For the text-containing cell, return its midpoint in (x, y) coordinate format. 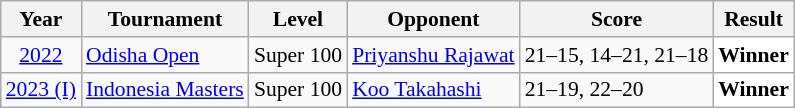
Odisha Open (165, 55)
21–19, 22–20 (617, 90)
Opponent (434, 19)
Result (754, 19)
2023 (I) (41, 90)
2022 (41, 55)
21–15, 14–21, 21–18 (617, 55)
Koo Takahashi (434, 90)
Score (617, 19)
Tournament (165, 19)
Year (41, 19)
Priyanshu Rajawat (434, 55)
Indonesia Masters (165, 90)
Level (298, 19)
